For the text-containing cell, return its midpoint in (x, y) coordinate format. 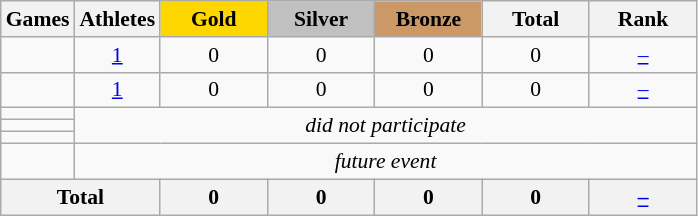
Athletes (117, 19)
Bronze (428, 19)
did not participate (385, 126)
Games (38, 19)
Silver (320, 19)
Gold (214, 19)
future event (385, 162)
Rank (642, 19)
